Find where the given text appears and provide that cell's center as [x, y] coordinate. 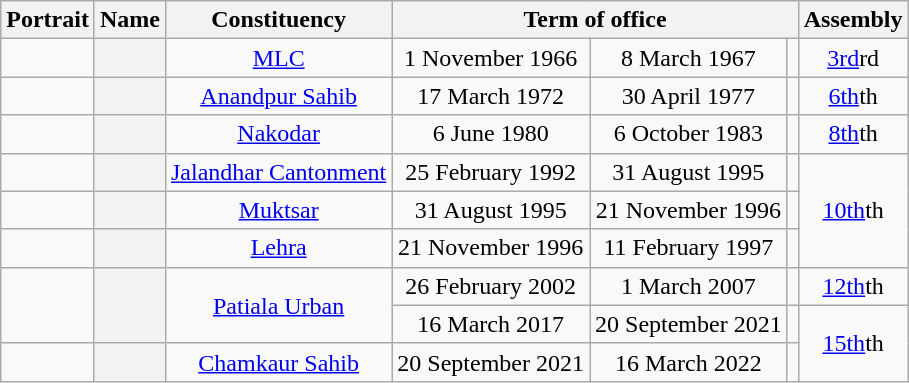
16 March 2022 [689, 362]
Lehra [278, 248]
1 November 1966 [491, 58]
30 April 1977 [689, 96]
8thth [853, 134]
3rdrd [853, 58]
8 March 1967 [689, 58]
Muktsar [278, 210]
Chamkaur Sahib [278, 362]
MLC [278, 58]
11 February 1997 [689, 248]
17 March 1972 [491, 96]
15thth [853, 343]
Portrait [48, 20]
1 March 2007 [689, 286]
25 February 1992 [491, 172]
Term of office [595, 20]
16 March 2017 [491, 324]
12thth [853, 286]
Name [130, 20]
Jalandhar Cantonment [278, 172]
Assembly [853, 20]
10thth [853, 210]
Nakodar [278, 134]
6thth [853, 96]
Anandpur Sahib [278, 96]
Patiala Urban [278, 305]
Constituency [278, 20]
6 October 1983 [689, 134]
6 June 1980 [491, 134]
26 February 2002 [491, 286]
